From the cell containing the given text, extract its center point as (X, Y) coordinate. 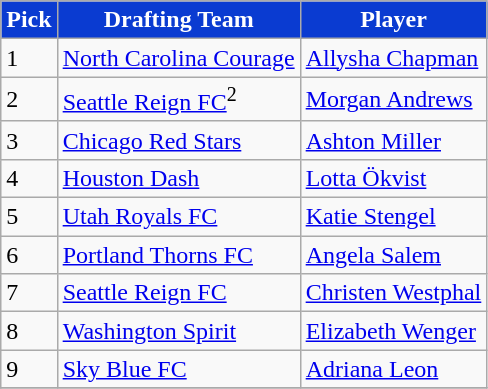
Player (394, 20)
Houston Dash (178, 178)
Allysha Chapman (394, 58)
Elizabeth Wenger (394, 331)
North Carolina Courage (178, 58)
Drafting Team (178, 20)
3 (29, 140)
Seattle Reign FC2 (178, 100)
7 (29, 293)
1 (29, 58)
9 (29, 369)
8 (29, 331)
Angela Salem (394, 255)
Chicago Red Stars (178, 140)
Washington Spirit (178, 331)
2 (29, 100)
Morgan Andrews (394, 100)
Utah Royals FC (178, 217)
Pick (29, 20)
Seattle Reign FC (178, 293)
Portland Thorns FC (178, 255)
Katie Stengel (394, 217)
Sky Blue FC (178, 369)
Christen Westphal (394, 293)
Adriana Leon (394, 369)
Lotta Ökvist (394, 178)
5 (29, 217)
4 (29, 178)
Ashton Miller (394, 140)
6 (29, 255)
